Pinpoint the cell where the given text exists, returning its [X, Y] midpoint coordinate. 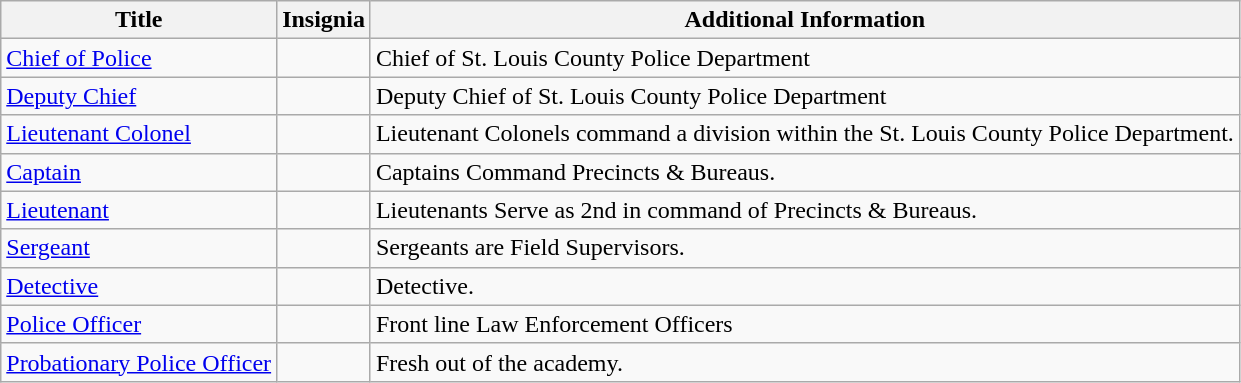
Title [139, 20]
Detective [139, 286]
Chief of Police [139, 58]
Captain [139, 172]
Lieutenant [139, 210]
Fresh out of the academy. [804, 362]
Insignia [324, 20]
Chief of St. Louis County Police Department [804, 58]
Lieutenant Colonel [139, 134]
Lieutenants Serve as 2nd in command of Precincts & Bureaus. [804, 210]
Sergeant [139, 248]
Additional Information [804, 20]
Deputy Chief of St. Louis County Police Department [804, 96]
Front line Law Enforcement Officers [804, 324]
Detective. [804, 286]
Lieutenant Colonels command a division within the St. Louis County Police Department. [804, 134]
Police Officer [139, 324]
Probationary Police Officer [139, 362]
Sergeants are Field Supervisors. [804, 248]
Captains Command Precincts & Bureaus. [804, 172]
Deputy Chief [139, 96]
